Provide the [X, Y] coordinate of the cell's center where the given text is located.  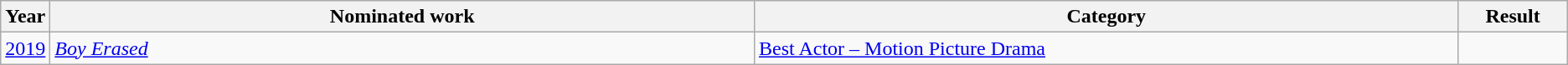
Boy Erased [402, 48]
Result [1513, 17]
Best Actor – Motion Picture Drama [1106, 48]
Nominated work [402, 17]
Category [1106, 17]
Year [25, 17]
2019 [25, 48]
